Identify which cell holds the provided text, then report its (X, Y) central coordinate. 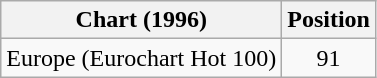
91 (329, 58)
Position (329, 20)
Europe (Eurochart Hot 100) (142, 58)
Chart (1996) (142, 20)
